Identify which cell holds the provided text, then report its [X, Y] central coordinate. 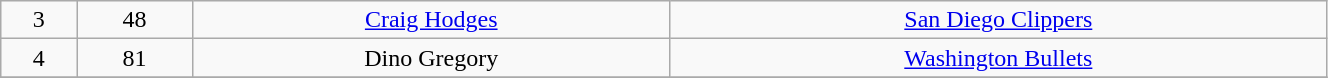
San Diego Clippers [998, 20]
Washington Bullets [998, 58]
81 [135, 58]
Craig Hodges [431, 20]
3 [39, 20]
Dino Gregory [431, 58]
48 [135, 20]
4 [39, 58]
